Output the (x, y) coordinate of the center of the cell containing the given text.  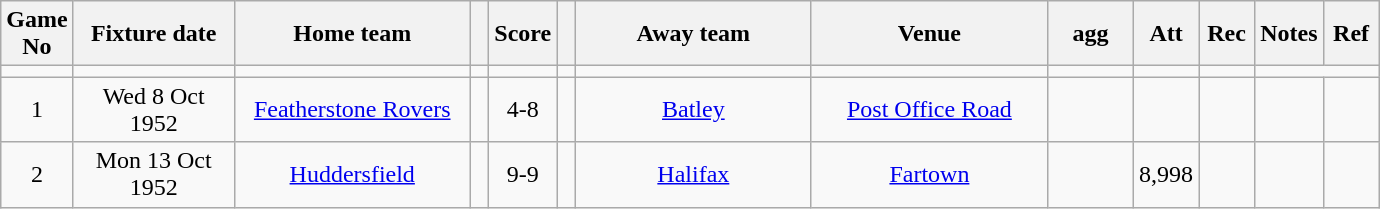
agg (1090, 34)
Rec (1227, 34)
4-8 (523, 110)
Venue (929, 34)
Att (1166, 34)
Fartown (929, 174)
Post Office Road (929, 110)
1 (37, 110)
Notes (1289, 34)
2 (37, 174)
Halifax (693, 174)
Huddersfield (352, 174)
Fixture date (154, 34)
Score (523, 34)
Game No (37, 34)
Mon 13 Oct 1952 (154, 174)
Featherstone Rovers (352, 110)
Away team (693, 34)
Home team (352, 34)
8,998 (1166, 174)
9-9 (523, 174)
Ref (1351, 34)
Batley (693, 110)
Wed 8 Oct 1952 (154, 110)
